Extract the [x, y] coordinate from the center of the cell holding the provided text.  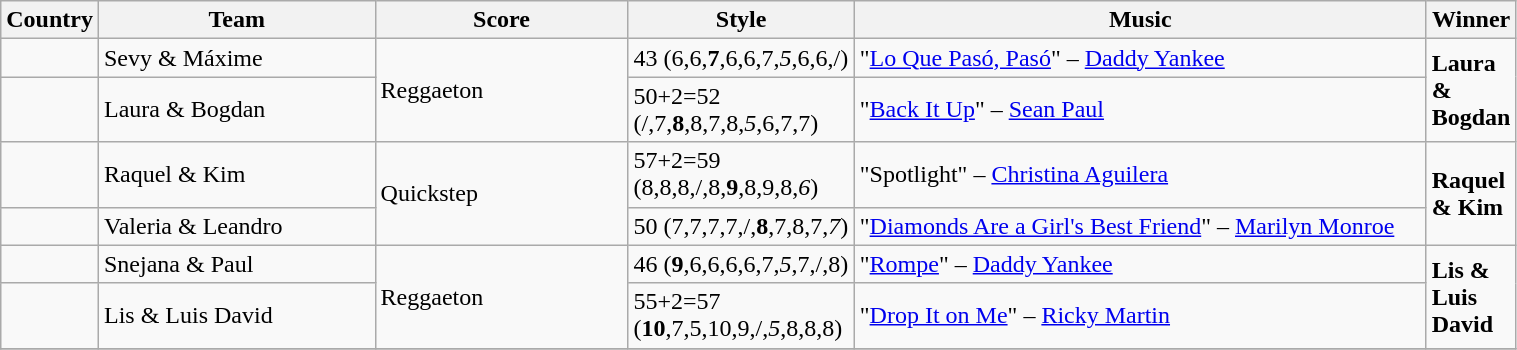
Country [50, 20]
Quickstep [502, 194]
55+2=57 (10,7,5,10,9,/,5,8,8,8) [741, 316]
"Spotlight" – Christina Aguilera [1140, 174]
"Drop It on Me" – Ricky Martin [1140, 316]
Valeria & Leandro [236, 226]
"Lo Que Pasó, Pasó" – Daddy Yankee [1140, 58]
57+2=59 (8,8,8,/,8,9,8,9,8,6) [741, 174]
50 (7,7,7,7,/,8,7,8,7,7) [741, 226]
"Rompe" – Daddy Yankee [1140, 264]
"Back It Up" – Sean Paul [1140, 110]
Team [236, 20]
Music [1140, 20]
"Diamonds Are a Girl's Best Friend" – Marilyn Monroe [1140, 226]
Style [741, 20]
43 (6,6,7,6,6,7,5,6,6,/) [741, 58]
Sevy & Máxime [236, 58]
46 (9,6,6,6,6,7,5,7,/,8) [741, 264]
50+2=52 (/,7,8,8,7,8,5,6,7,7) [741, 110]
Winner [1471, 20]
Snejana & Paul [236, 264]
Score [502, 20]
